Return [X, Y] of the center of cell containing provided text 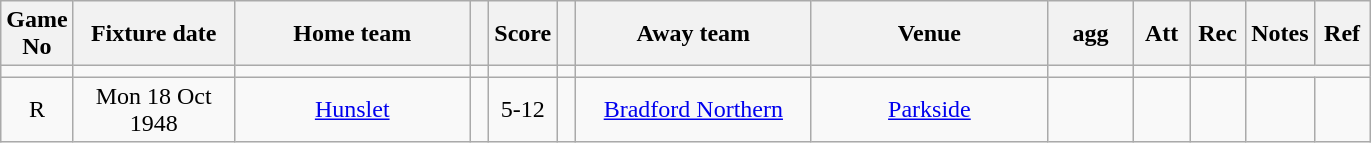
5-12 [523, 110]
Ref [1342, 34]
agg [1090, 34]
Att [1162, 34]
Hunslet [352, 110]
R [37, 110]
Parkside [929, 110]
Game No [37, 34]
Venue [929, 34]
Home team [352, 34]
Fixture date [154, 34]
Mon 18 Oct 1948 [154, 110]
Rec [1218, 34]
Bradford Northern [693, 110]
Away team [693, 34]
Notes [1280, 34]
Score [523, 34]
